Determine the (X, Y) coordinate at the center of the cell enclosing the given text.  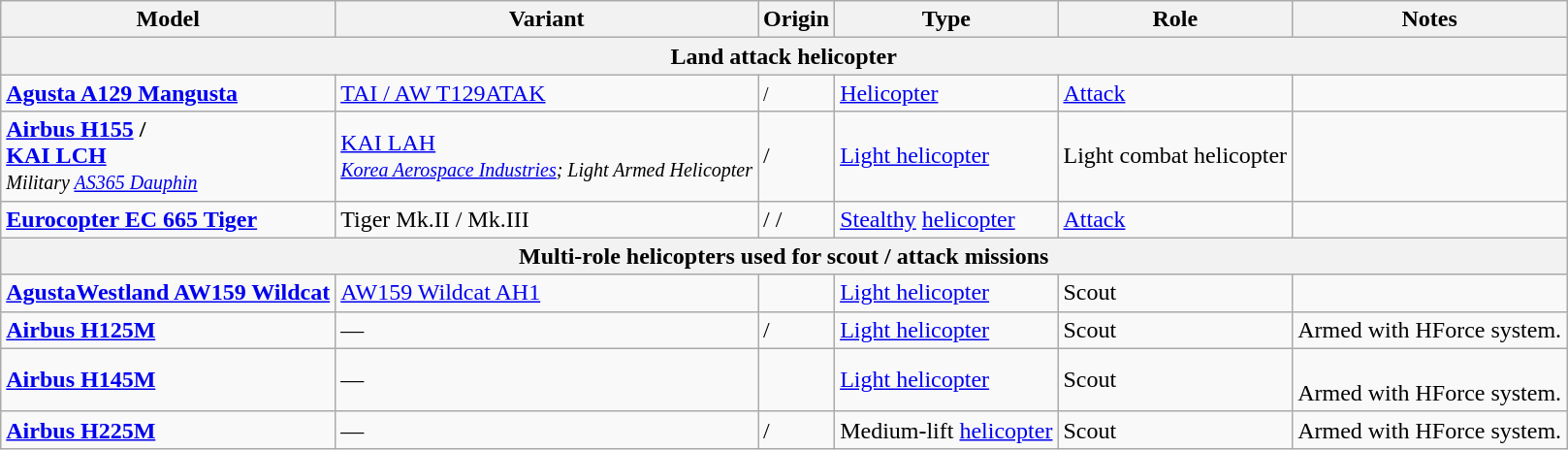
AW159 Wildcat AH1 (547, 293)
Model (169, 19)
Role (1175, 19)
Agusta A129 Mangusta (169, 93)
Airbus H145M (169, 380)
Airbus H155 / KAI LCH Military AS365 Dauphin (169, 156)
TAI / AW T129ATAK (547, 93)
Tiger Mk.II / Mk.III (547, 219)
Eurocopter EC 665 Tiger (169, 219)
Multi-role helicopters used for scout / attack missions (784, 256)
Light combat helicopter (1175, 156)
Airbus H125M (169, 330)
/ / (797, 219)
Stealthy helicopter (946, 219)
Medium-lift helicopter (946, 430)
AgustaWestland AW159 Wildcat (169, 293)
Origin (797, 19)
Type (946, 19)
Helicopter (946, 93)
Airbus H225M (169, 430)
Land attack helicopter (784, 56)
KAI LAH Korea Aerospace Industries; Light Armed Helicopter (547, 156)
Variant (547, 19)
Notes (1429, 19)
